Provide the [X, Y] coordinate of the cell's center where the given text is located.  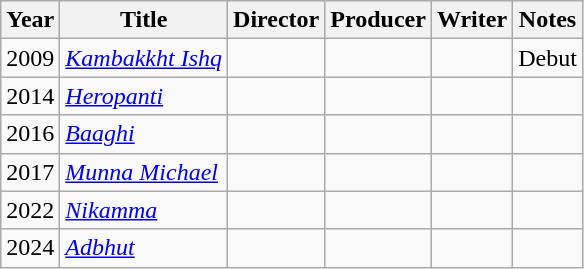
Adbhut [144, 248]
2014 [30, 96]
2009 [30, 58]
2017 [30, 172]
2024 [30, 248]
Year [30, 20]
Munna Michael [144, 172]
2016 [30, 134]
Title [144, 20]
2022 [30, 210]
Nikamma [144, 210]
Heropanti [144, 96]
Debut [548, 58]
Writer [472, 20]
Director [276, 20]
Producer [378, 20]
Baaghi [144, 134]
Kambakkht Ishq [144, 58]
Notes [548, 20]
